Find where the given text appears and provide that cell's center as [x, y] coordinate. 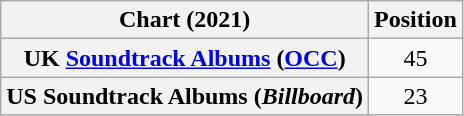
23 [416, 96]
US Soundtrack Albums (Billboard) [185, 96]
Position [416, 20]
UK Soundtrack Albums (OCC) [185, 58]
45 [416, 58]
Chart (2021) [185, 20]
